Scan for the cell matching the given text and deliver its [X, Y] coordinate at center. 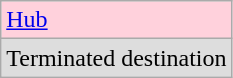
Hub [116, 20]
Terminated destination [116, 58]
